Pinpoint the cell where the given text exists, returning its (x, y) midpoint coordinate. 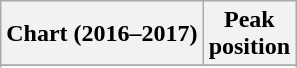
Peakposition (249, 34)
Chart (2016–2017) (102, 34)
